Find where the given text appears and provide that cell's center as [x, y] coordinate. 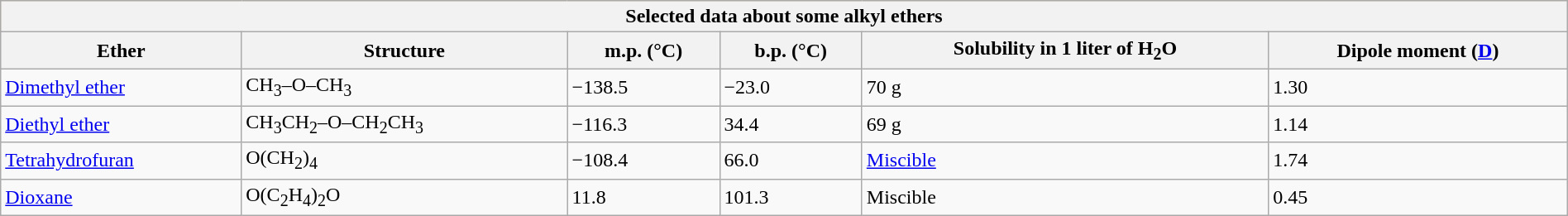
−138.5 [643, 87]
34.4 [791, 124]
1.30 [1418, 87]
66.0 [791, 161]
Structure [404, 50]
Selected data about some alkyl ethers [784, 17]
Diethyl ether [121, 124]
Ether [121, 50]
1.74 [1418, 161]
Dipole moment (D) [1418, 50]
O(C2H4)2O [404, 197]
69 g [1065, 124]
70 g [1065, 87]
m.p. (°C) [643, 50]
b.p. (°C) [791, 50]
CH3–O–CH3 [404, 87]
Dimethyl ether [121, 87]
−23.0 [791, 87]
0.45 [1418, 197]
−116.3 [643, 124]
CH3CH2–O–CH2CH3 [404, 124]
Solubility in 1 liter of H2O [1065, 50]
O(CH2)4 [404, 161]
Dioxane [121, 197]
−108.4 [643, 161]
101.3 [791, 197]
11.8 [643, 197]
1.14 [1418, 124]
Tetrahydrofuran [121, 161]
